Capture the cell that displays the provided text and extract its (x, y) central coordinate. 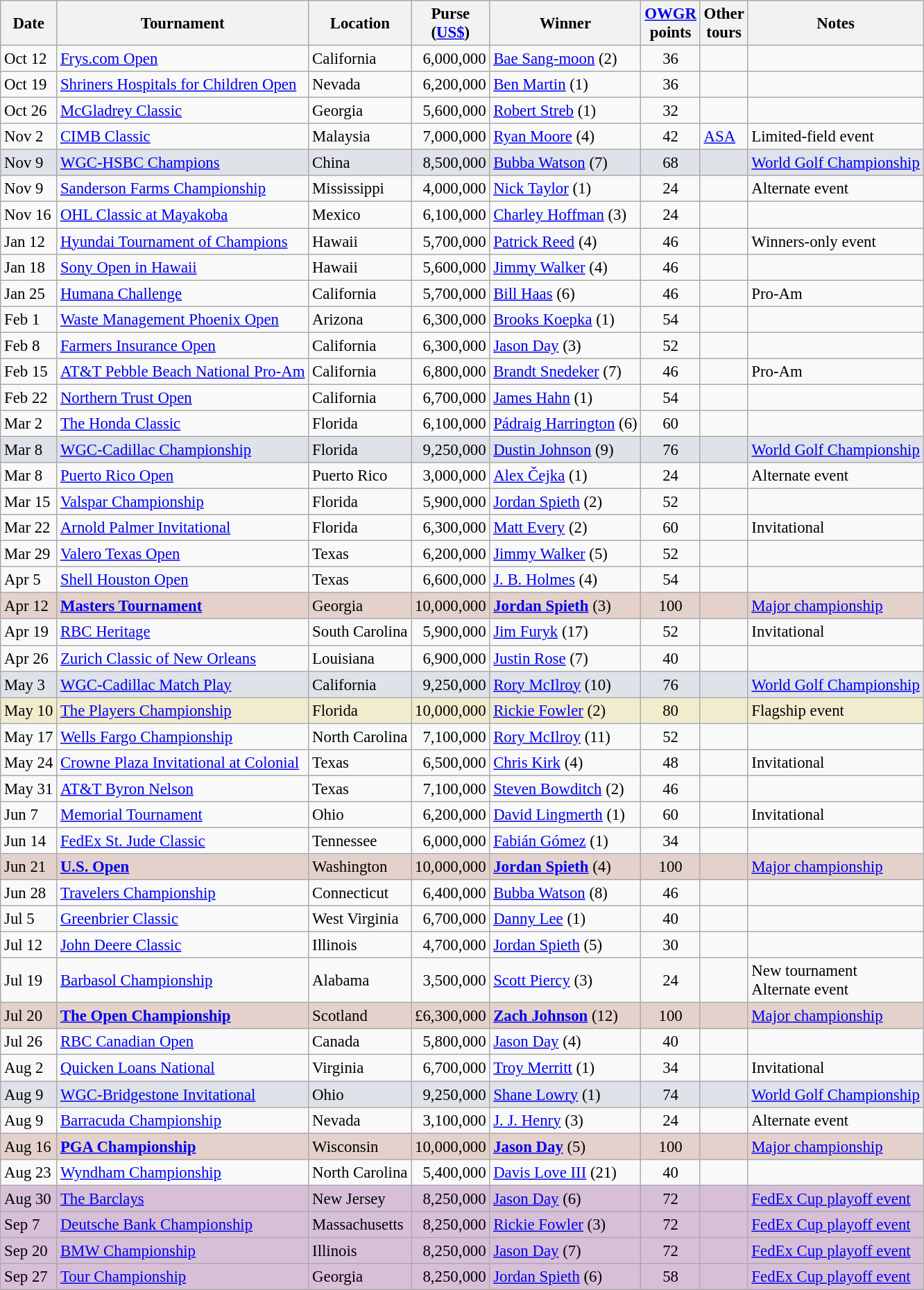
Sep 20 (29, 1250)
Shriners Hospitals for Children Open (183, 85)
Brandt Snedeker (7) (565, 372)
Jimmy Walker (4) (565, 267)
Mexico (360, 215)
80 (670, 710)
Jordan Spieth (2) (565, 502)
48 (670, 763)
Sanderson Farms Championship (183, 189)
Jun 21 (29, 867)
Hyundai Tournament of Champions (183, 241)
Apr 12 (29, 606)
Waste Management Phoenix Open (183, 319)
Sony Open in Hawaii (183, 267)
OHL Classic at Mayakoba (183, 215)
AT&T Pebble Beach National Pro-Am (183, 372)
6,600,000 (451, 580)
Apr 26 (29, 658)
32 (670, 111)
Bubba Watson (8) (565, 893)
May 17 (29, 737)
Barbasol Championship (183, 981)
Mar 22 (29, 528)
OWGRpoints (670, 24)
May 10 (29, 710)
Zach Johnson (12) (565, 1016)
WGC-Bridgestone Invitational (183, 1094)
May 3 (29, 685)
Feb 22 (29, 397)
Patrick Reed (4) (565, 241)
Northern Trust Open (183, 397)
Tournament (183, 24)
Winners-only event (835, 241)
Alex Čejka (1) (565, 476)
Alabama (360, 981)
Robert Streb (1) (565, 111)
WGC-HSBC Champions (183, 163)
Troy Merritt (1) (565, 1068)
Bae Sang-moon (2) (565, 59)
Jun 14 (29, 841)
New tournamentAlternate event (835, 981)
Louisiana (360, 658)
Arnold Palmer Invitational (183, 528)
5,800,000 (451, 1042)
5,400,000 (451, 1172)
3,500,000 (451, 981)
WGC-Cadillac Championship (183, 449)
Malaysia (360, 137)
May 24 (29, 763)
3,100,000 (451, 1120)
Dustin Johnson (9) (565, 449)
Farmers Insurance Open (183, 345)
Zurich Classic of New Orleans (183, 658)
Memorial Tournament (183, 815)
Rory McIlroy (11) (565, 737)
4,700,000 (451, 945)
Jan 12 (29, 241)
Jan 18 (29, 267)
Purse(US$) (451, 24)
Quicken Loans National (183, 1068)
Puerto Rico Open (183, 476)
Puerto Rico (360, 476)
WGC-Cadillac Match Play (183, 685)
Jordan Spieth (4) (565, 867)
Tour Championship (183, 1277)
Jun 7 (29, 815)
James Hahn (1) (565, 397)
Frys.com Open (183, 59)
South Carolina (360, 633)
Jul 20 (29, 1016)
Limited-field event (835, 137)
Mar 29 (29, 554)
Sep 27 (29, 1277)
Massachusetts (360, 1225)
Winner (565, 24)
RBC Canadian Open (183, 1042)
CIMB Classic (183, 137)
£6,300,000 (451, 1016)
May 31 (29, 789)
BMW Championship (183, 1250)
Jul 5 (29, 919)
Feb 15 (29, 372)
Rickie Fowler (2) (565, 710)
Jul 12 (29, 945)
Barracuda Championship (183, 1120)
Chris Kirk (4) (565, 763)
Masters Tournament (183, 606)
The Honda Classic (183, 424)
Jason Day (4) (565, 1042)
Notes (835, 24)
3,000,000 (451, 476)
Flagship event (835, 710)
6,900,000 (451, 658)
8,500,000 (451, 163)
Charley Hoffman (3) (565, 215)
Nov 16 (29, 215)
Connecticut (360, 893)
Washington (360, 867)
58 (670, 1277)
ASA (724, 137)
The Open Championship (183, 1016)
Oct 12 (29, 59)
4,000,000 (451, 189)
Jason Day (5) (565, 1146)
The Players Championship (183, 710)
Deutsche Bank Championship (183, 1225)
Fabián Gómez (1) (565, 841)
Rickie Fowler (3) (565, 1225)
Jul 19 (29, 981)
Justin Rose (7) (565, 658)
Jason Day (7) (565, 1250)
6,800,000 (451, 372)
Tennessee (360, 841)
Scotland (360, 1016)
U.S. Open (183, 867)
Apr 19 (29, 633)
Jun 28 (29, 893)
Feb 8 (29, 345)
McGladrey Classic (183, 111)
74 (670, 1094)
The Barclays (183, 1198)
Sep 7 (29, 1225)
Humana Challenge (183, 293)
Wyndham Championship (183, 1172)
Matt Every (2) (565, 528)
7,000,000 (451, 137)
Wells Fargo Championship (183, 737)
Jan 25 (29, 293)
J. J. Henry (3) (565, 1120)
68 (670, 163)
Canada (360, 1042)
Valspar Championship (183, 502)
Rory McIlroy (10) (565, 685)
Mississippi (360, 189)
Nick Taylor (1) (565, 189)
Pádraig Harrington (6) (565, 424)
AT&T Byron Nelson (183, 789)
Steven Bowditch (2) (565, 789)
Bubba Watson (7) (565, 163)
Arizona (360, 319)
New Jersey (360, 1198)
PGA Championship (183, 1146)
Apr 5 (29, 580)
Scott Piercy (3) (565, 981)
J. B. Holmes (4) (565, 580)
Shane Lowry (1) (565, 1094)
China (360, 163)
Ben Martin (1) (565, 85)
Aug 2 (29, 1068)
Mar 15 (29, 502)
Valero Texas Open (183, 554)
Date (29, 24)
Jordan Spieth (3) (565, 606)
Jordan Spieth (6) (565, 1277)
West Virginia (360, 919)
Greenbrier Classic (183, 919)
6,500,000 (451, 763)
Bill Haas (6) (565, 293)
Jimmy Walker (5) (565, 554)
Location (360, 24)
Aug 16 (29, 1146)
Oct 19 (29, 85)
Jim Furyk (17) (565, 633)
Wisconsin (360, 1146)
Danny Lee (1) (565, 919)
RBC Heritage (183, 633)
Othertours (724, 24)
30 (670, 945)
Davis Love III (21) (565, 1172)
Jason Day (3) (565, 345)
John Deere Classic (183, 945)
42 (670, 137)
Travelers Championship (183, 893)
Shell Houston Open (183, 580)
David Lingmerth (1) (565, 815)
Mar 2 (29, 424)
FedEx St. Jude Classic (183, 841)
Ryan Moore (4) (565, 137)
Jason Day (6) (565, 1198)
Oct 26 (29, 111)
Aug 23 (29, 1172)
Crowne Plaza Invitational at Colonial (183, 763)
6,400,000 (451, 893)
Virginia (360, 1068)
Feb 1 (29, 319)
Jordan Spieth (5) (565, 945)
Jul 26 (29, 1042)
Nov 2 (29, 137)
Brooks Koepka (1) (565, 319)
Aug 30 (29, 1198)
